For the text-containing cell, return its midpoint in (X, Y) coordinate format. 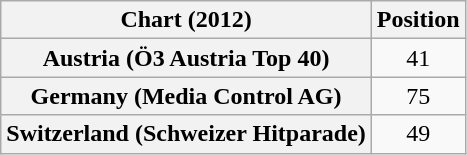
41 (418, 58)
Germany (Media Control AG) (186, 96)
Chart (2012) (186, 20)
Switzerland (Schweizer Hitparade) (186, 134)
Position (418, 20)
49 (418, 134)
Austria (Ö3 Austria Top 40) (186, 58)
75 (418, 96)
